Find where the given text appears and provide that cell's center as [X, Y] coordinate. 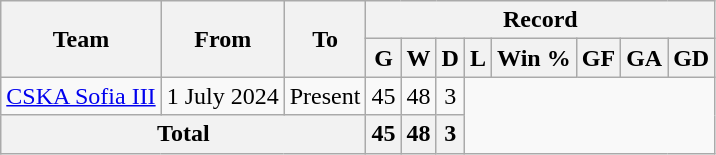
To [325, 39]
GA [644, 58]
L [478, 58]
GF [598, 58]
Team [81, 39]
Record [540, 20]
W [418, 58]
CSKA Sofia III [81, 96]
D [450, 58]
Win % [534, 58]
Total [184, 134]
Present [325, 96]
G [384, 58]
1 July 2024 [222, 96]
From [222, 39]
GD [692, 58]
